Locate the cell with the specified text and output its (X, Y) center coordinate. 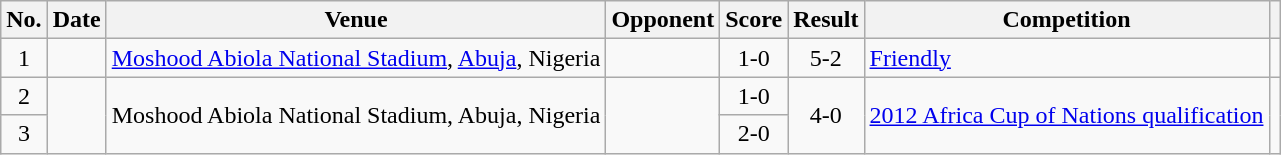
2012 Africa Cup of Nations qualification (1066, 115)
Competition (1066, 20)
Date (76, 20)
3 (24, 134)
2-0 (754, 134)
Result (826, 20)
Score (754, 20)
No. (24, 20)
Opponent (663, 20)
Venue (356, 20)
2 (24, 96)
1 (24, 58)
5-2 (826, 58)
4-0 (826, 115)
Friendly (1066, 58)
